For the text-containing cell, return its midpoint in [X, Y] coordinate format. 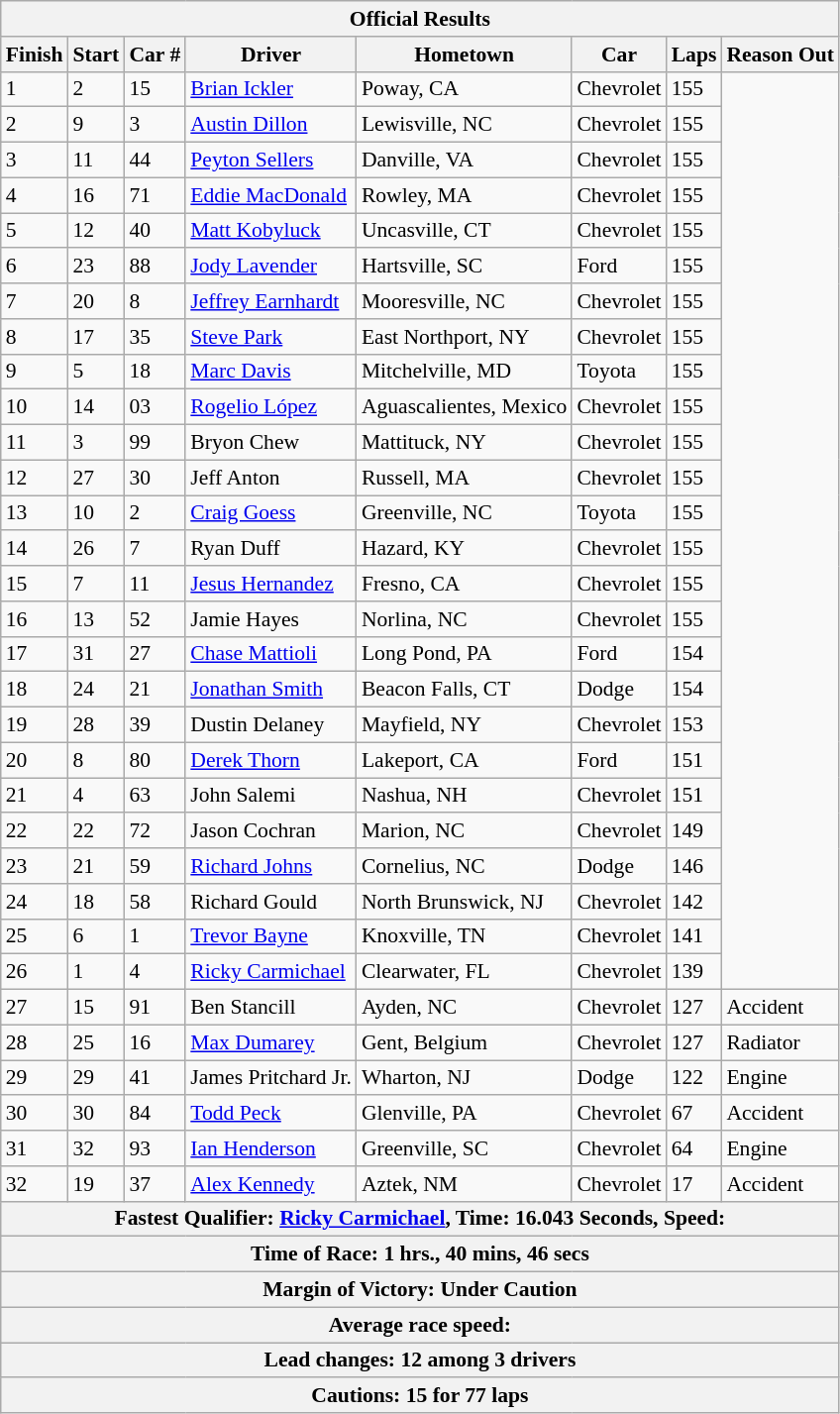
Nashua, NH [465, 796]
149 [694, 831]
Lakeport, CA [465, 760]
Chase Mattioli [271, 654]
Greenville, SC [465, 1148]
Official Results [420, 19]
Marc Davis [271, 372]
Lead changes: 12 among 3 drivers [420, 1360]
Long Pond, PA [465, 654]
72 [155, 831]
Beacon Falls, CT [465, 690]
Jonathan Smith [271, 690]
Peyton Sellers [271, 161]
52 [155, 619]
Mitchelville, MD [465, 372]
Gent, Belgium [465, 1042]
03 [155, 407]
Mooresville, NC [465, 301]
59 [155, 866]
Lewisville, NC [465, 125]
Knoxville, TN [465, 936]
58 [155, 902]
Jason Cochran [271, 831]
Bryon Chew [271, 443]
99 [155, 443]
84 [155, 1114]
Laps [694, 54]
Richard Gould [271, 902]
Rogelio López [271, 407]
Average race speed: [420, 1325]
Steve Park [271, 337]
Fastest Qualifier: Ricky Carmichael, Time: 16.043 Seconds, Speed: [420, 1219]
Clearwater, FL [465, 972]
Hometown [465, 54]
64 [694, 1148]
Time of Race: 1 hrs., 40 mins, 46 secs [420, 1254]
Cornelius, NC [465, 866]
Aguascalientes, Mexico [465, 407]
Cautions: 15 for 77 laps [420, 1396]
Marion, NC [465, 831]
Norlina, NC [465, 619]
John Salemi [271, 796]
67 [694, 1114]
Craig Goess [271, 513]
Wharton, NJ [465, 1078]
Aztek, NM [465, 1184]
Jeffrey Earnhardt [271, 301]
Danville, VA [465, 161]
Ricky Carmichael [271, 972]
Rowley, MA [465, 195]
Jesus Hernandez [271, 584]
Hazard, KY [465, 549]
88 [155, 267]
Finish [35, 54]
Richard Johns [271, 866]
71 [155, 195]
Hartsville, SC [465, 267]
Eddie MacDonald [271, 195]
Ian Henderson [271, 1148]
Jody Lavender [271, 267]
North Brunswick, NJ [465, 902]
80 [155, 760]
Poway, CA [465, 89]
Ayden, NC [465, 1008]
Dustin Delaney [271, 725]
Austin Dillon [271, 125]
Trevor Bayne [271, 936]
East Northport, NY [465, 337]
Car # [155, 54]
Car [618, 54]
Jeff Anton [271, 478]
Mattituck, NY [465, 443]
142 [694, 902]
Radiator [781, 1042]
Russell, MA [465, 478]
Mayfield, NY [465, 725]
Fresno, CA [465, 584]
63 [155, 796]
Derek Thorn [271, 760]
Matt Kobyluck [271, 231]
Brian Ickler [271, 89]
139 [694, 972]
Max Dumarey [271, 1042]
Ben Stancill [271, 1008]
Alex Kennedy [271, 1184]
91 [155, 1008]
Greenville, NC [465, 513]
Margin of Victory: Under Caution [420, 1290]
37 [155, 1184]
141 [694, 936]
122 [694, 1078]
Driver [271, 54]
35 [155, 337]
146 [694, 866]
40 [155, 231]
41 [155, 1078]
Uncasville, CT [465, 231]
Ryan Duff [271, 549]
Start [95, 54]
153 [694, 725]
44 [155, 161]
Reason Out [781, 54]
Jamie Hayes [271, 619]
39 [155, 725]
93 [155, 1148]
Todd Peck [271, 1114]
James Pritchard Jr. [271, 1078]
Glenville, PA [465, 1114]
